Locate the cell with the specified text and output its [X, Y] center coordinate. 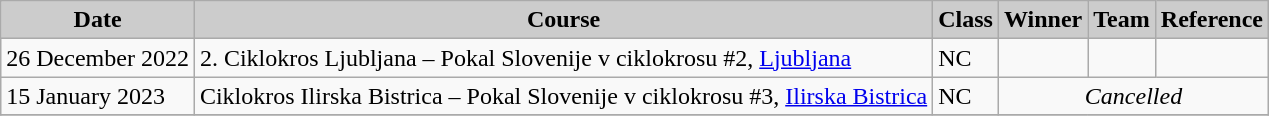
26 December 2022 [98, 58]
Class [966, 20]
Winner [1042, 20]
Course [563, 20]
Date [98, 20]
Team [1122, 20]
Cancelled [1133, 96]
Reference [1212, 20]
Ciklokros Ilirska Bistrica – Pokal Slovenije v ciklokrosu #3, Ilirska Bistrica [563, 96]
15 January 2023 [98, 96]
2. Ciklokros Ljubljana – Pokal Slovenije v ciklokrosu #2, Ljubljana [563, 58]
